Find where the given text appears and provide that cell's center as [x, y] coordinate. 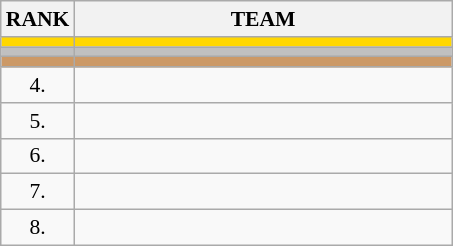
5. [38, 121]
7. [38, 192]
8. [38, 228]
RANK [38, 19]
6. [38, 156]
TEAM [262, 19]
4. [38, 85]
